From the cell containing the given text, extract its center point as [x, y] coordinate. 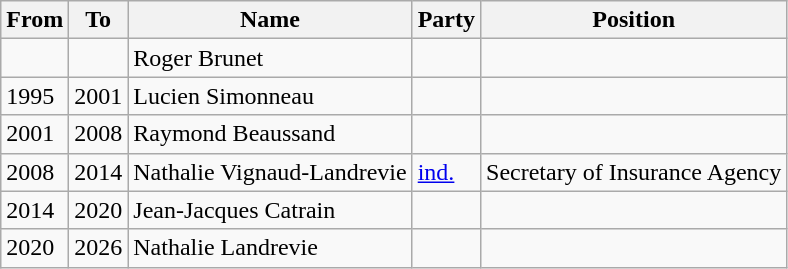
From [35, 20]
Party [446, 20]
To [98, 20]
ind. [446, 172]
1995 [35, 96]
Roger Brunet [270, 58]
Secretary of Insurance Agency [634, 172]
Name [270, 20]
Raymond Beaussand [270, 134]
Position [634, 20]
2026 [98, 248]
Nathalie Landrevie [270, 248]
Nathalie Vignaud-Landrevie [270, 172]
Lucien Simonneau [270, 96]
Jean-Jacques Catrain [270, 210]
